Capture the cell that displays the provided text and extract its (X, Y) central coordinate. 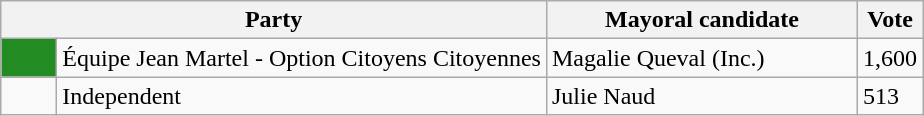
Mayoral candidate (702, 20)
Party (274, 20)
Équipe Jean Martel - Option Citoyens Citoyennes (302, 58)
Magalie Queval (Inc.) (702, 58)
513 (890, 96)
1,600 (890, 58)
Julie Naud (702, 96)
Independent (302, 96)
Vote (890, 20)
